Locate the cell with the specified text and output its [X, Y] center coordinate. 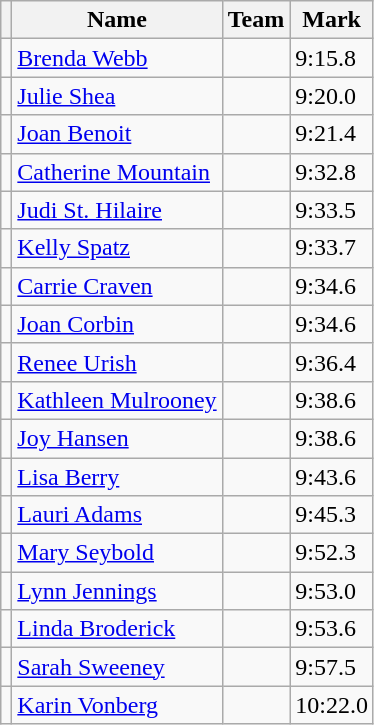
Joy Hansen [117, 438]
Team [256, 20]
Carrie Craven [117, 286]
9:36.4 [332, 362]
9:57.5 [332, 667]
Lauri Adams [117, 515]
Linda Broderick [117, 629]
Brenda Webb [117, 58]
Kelly Spatz [117, 248]
10:22.0 [332, 705]
Catherine Mountain [117, 172]
Joan Benoit [117, 134]
9:33.7 [332, 248]
Name [117, 20]
9:43.6 [332, 477]
Kathleen Mulrooney [117, 400]
Karin Vonberg [117, 705]
9:45.3 [332, 515]
9:53.6 [332, 629]
Mary Seybold [117, 553]
Lisa Berry [117, 477]
Sarah Sweeney [117, 667]
9:32.8 [332, 172]
9:15.8 [332, 58]
Lynn Jennings [117, 591]
9:20.0 [332, 96]
9:52.3 [332, 553]
Joan Corbin [117, 324]
Julie Shea [117, 96]
Judi St. Hilaire [117, 210]
Mark [332, 20]
Renee Urish [117, 362]
9:33.5 [332, 210]
9:53.0 [332, 591]
9:21.4 [332, 134]
